Detect which cell encompasses the target text, then output its (X, Y) center coordinate. 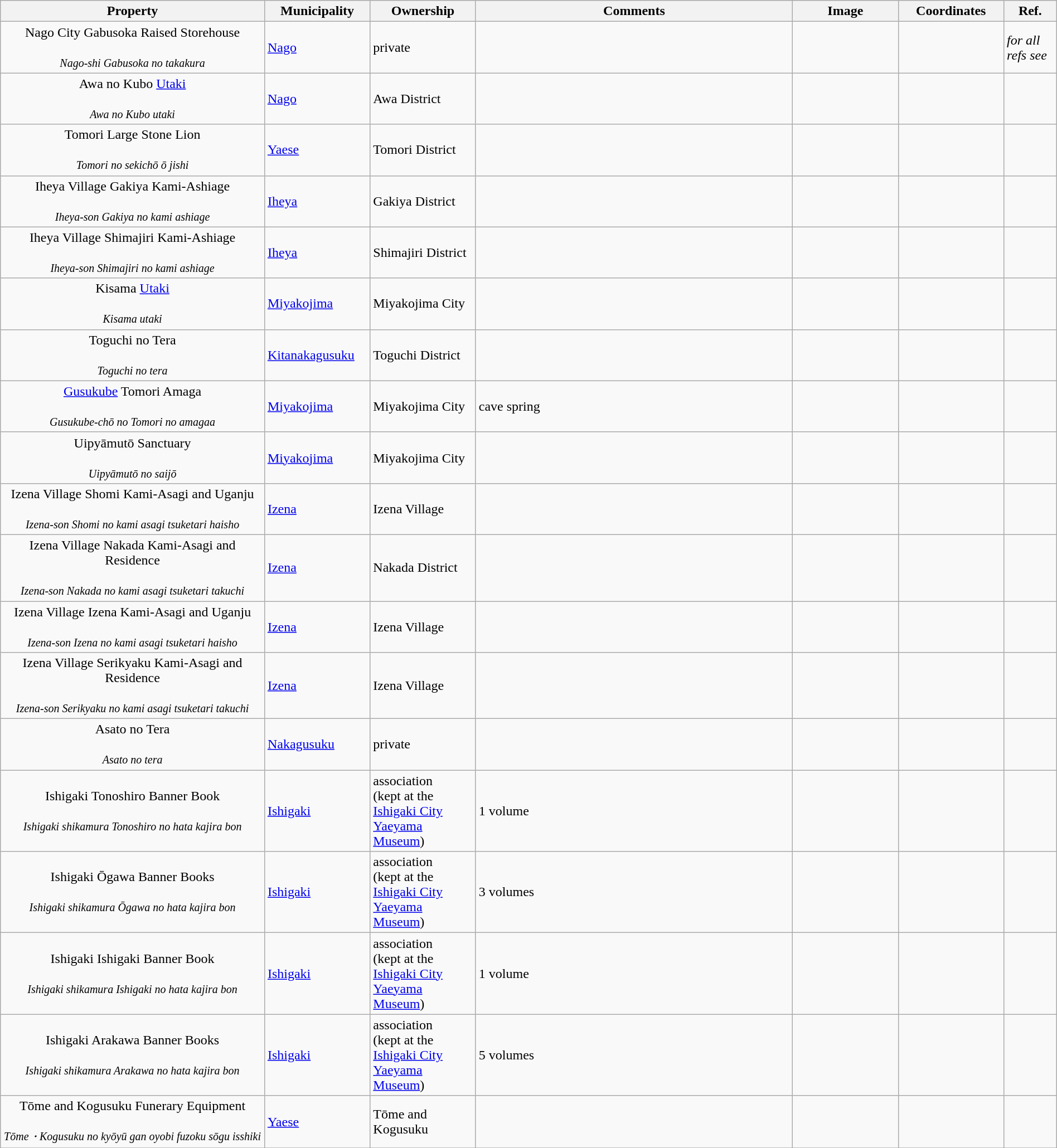
Iheya Village Gakiya Kami-AshiageIheya-son Gakiya no kami ashiage (133, 201)
Kisama UtakiKisama utaki (133, 304)
Ishigaki Arakawa Banner BooksIshigaki shikamura Arakawa no hata kajira bon (133, 1055)
Ishigaki Ōgawa Banner BooksIshigaki shikamura Ōgawa no hata kajira bon (133, 892)
Nakagusuku (317, 745)
Asato no TeraAsato no tera (133, 745)
Gusukube Tomori AmagaGusukube-chō no Tomori no amagaa (133, 406)
Tōme and Kogusuku (423, 1122)
Ishigaki Tonoshiro Banner BookIshigaki shikamura Tonoshiro no hata kajira bon (133, 811)
Shimajiri District (423, 252)
Izena Village Serikyaku Kami-Asagi and ResidenceIzena-son Serikyaku no kami asagi tsuketari takuchi (133, 685)
Izena Village Nakada Kami-Asagi and ResidenceIzena-son Nakada no kami asagi tsuketari takuchi (133, 567)
Ref. (1030, 11)
Tomori Large Stone LionTomori no sekichō ō jishi (133, 150)
Izena Village Shomi Kami-Asagi and UganjuIzena-son Shomi no kami asagi tsuketari haisho (133, 509)
Awa District (423, 99)
Nakada District (423, 567)
Tōme and Kogusuku Funerary EquipmentTōme・Kogusuku no kyōyū gan oyobi fuzoku sōgu isshiki (133, 1122)
Iheya Village Shimajiri Kami-AshiageIheya-son Shimajiri no kami ashiage (133, 252)
Nago City Gabusoka Raised StorehouseNago-shi Gabusoka no takakura (133, 47)
Image (845, 11)
Toguchi District (423, 355)
Coordinates (951, 11)
Gakiya District (423, 201)
3 volumes (634, 892)
Ishigaki Ishigaki Banner BookIshigaki shikamura Ishigaki no hata kajira bon (133, 974)
for all refs see (1030, 47)
Izena Village Izena Kami-Asagi and UganjuIzena-son Izena no kami asagi tsuketari haisho (133, 626)
Uipyāmutō SanctuaryUipyāmutō no saijō (133, 458)
Awa no Kubo UtakiAwa no Kubo utaki (133, 99)
Tomori District (423, 150)
Municipality (317, 11)
Ownership (423, 11)
cave spring (634, 406)
Kitanakagusuku (317, 355)
Toguchi no TeraToguchi no tera (133, 355)
5 volumes (634, 1055)
Comments (634, 11)
Property (133, 11)
